Search for the cell housing the specified text and yield its (x, y) center coordinate. 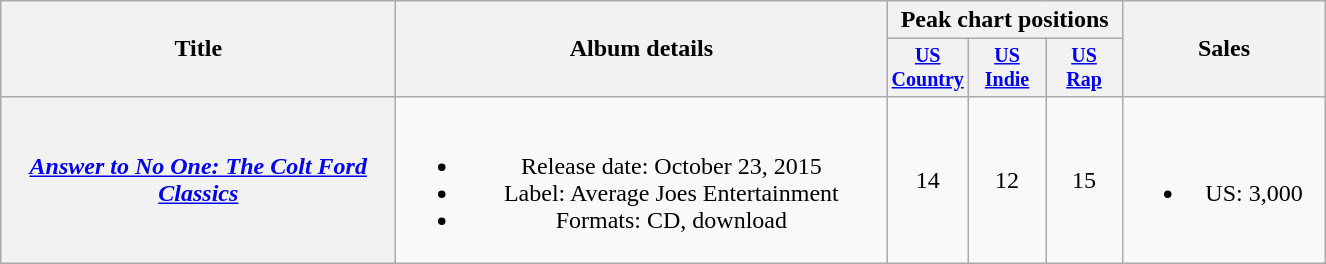
US Country (928, 68)
12 (1008, 180)
15 (1084, 180)
Answer to No One: The Colt Ford Classics (198, 180)
USIndie (1008, 68)
US: 3,000 (1224, 180)
Sales (1224, 49)
USRap (1084, 68)
Title (198, 49)
Album details (642, 49)
Release date: October 23, 2015Label: Average Joes EntertainmentFormats: CD, download (642, 180)
14 (928, 180)
Peak chart positions (1005, 20)
